Pinpoint the cell where the given text exists, returning its [x, y] midpoint coordinate. 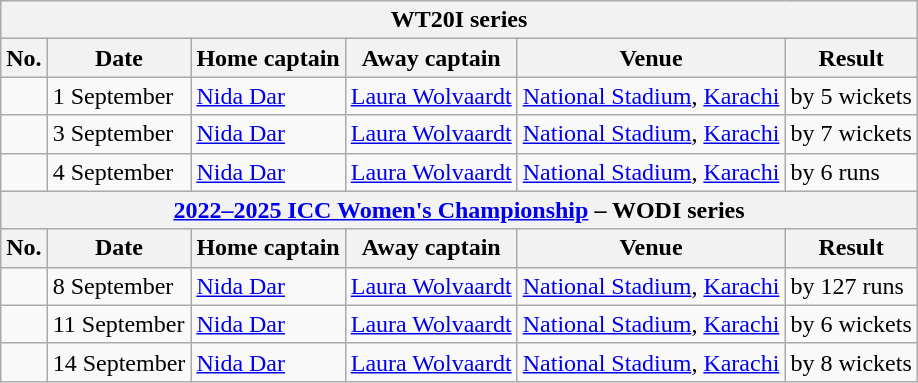
by 7 wickets [851, 134]
2022–2025 ICC Women's Championship – WODI series [459, 210]
3 September [119, 134]
by 8 wickets [851, 362]
by 5 wickets [851, 96]
11 September [119, 324]
4 September [119, 172]
by 127 runs [851, 286]
by 6 runs [851, 172]
WT20I series [459, 20]
1 September [119, 96]
by 6 wickets [851, 324]
14 September [119, 362]
8 September [119, 286]
